Return the [X, Y] coordinate for the center point of the cell that contains the specified text.  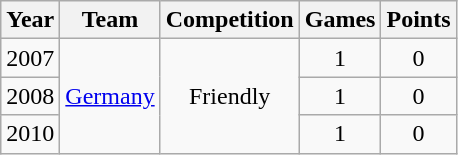
2010 [30, 134]
Friendly [230, 96]
Games [340, 20]
2008 [30, 96]
2007 [30, 58]
Team [110, 20]
Competition [230, 20]
Year [30, 20]
Germany [110, 96]
Points [418, 20]
